Pinpoint the cell where the given text exists, returning its [X, Y] midpoint coordinate. 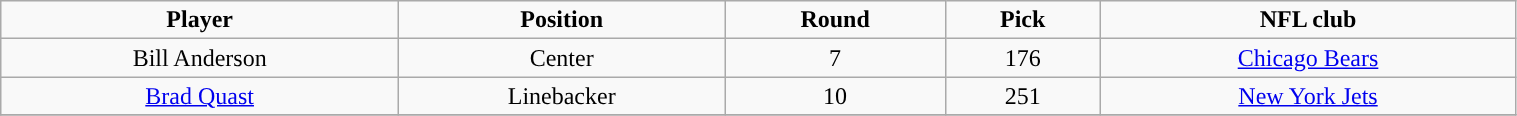
NFL club [1308, 20]
251 [1022, 96]
176 [1022, 58]
Brad Quast [200, 96]
Linebacker [562, 96]
Chicago Bears [1308, 58]
Position [562, 20]
Round [836, 20]
Pick [1022, 20]
New York Jets [1308, 96]
Player [200, 20]
10 [836, 96]
Center [562, 58]
7 [836, 58]
Bill Anderson [200, 58]
